Find where the given text appears and provide that cell's center as (x, y) coordinate. 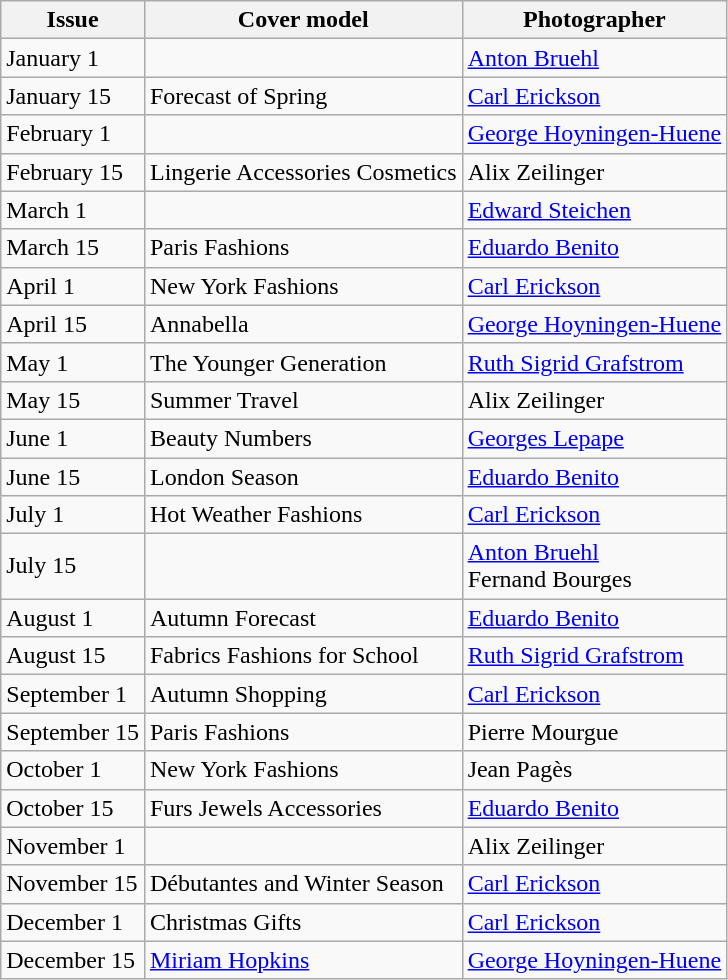
Annabella (303, 324)
October 1 (73, 770)
June 15 (73, 477)
June 1 (73, 438)
Miriam Hopkins (303, 960)
April 15 (73, 324)
London Season (303, 477)
September 1 (73, 694)
December 1 (73, 922)
November 15 (73, 884)
Autumn Forecast (303, 618)
Issue (73, 20)
July 15 (73, 566)
March 15 (73, 248)
Summer Travel (303, 400)
Lingerie Accessories Cosmetics (303, 172)
Furs Jewels Accessories (303, 808)
Christmas Gifts (303, 922)
Georges Lepape (594, 438)
January 1 (73, 58)
December 15 (73, 960)
Fabrics Fashions for School (303, 656)
February 1 (73, 134)
July 1 (73, 515)
January 15 (73, 96)
Autumn Shopping (303, 694)
August 15 (73, 656)
Jean Pagès (594, 770)
Hot Weather Fashions (303, 515)
October 15 (73, 808)
The Younger Generation (303, 362)
May 1 (73, 362)
April 1 (73, 286)
Pierre Mourgue (594, 732)
September 15 (73, 732)
May 15 (73, 400)
Forecast of Spring (303, 96)
August 1 (73, 618)
March 1 (73, 210)
Beauty Numbers (303, 438)
Edward Steichen (594, 210)
February 15 (73, 172)
November 1 (73, 846)
Cover model (303, 20)
Anton Bruehl (594, 58)
Photographer (594, 20)
Anton BruehlFernand Bourges (594, 566)
Débutantes and Winter Season (303, 884)
